Scan for the cell matching the given text and deliver its (x, y) coordinate at center. 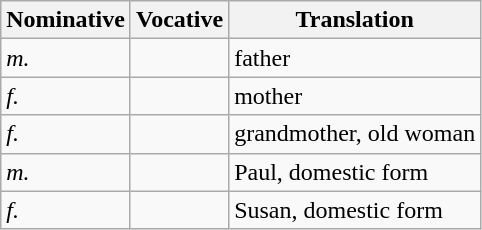
Paul, domestic form (355, 172)
Translation (355, 20)
Susan, domestic form (355, 210)
father (355, 58)
mother (355, 96)
grandmother, old woman (355, 134)
Vocative (179, 20)
Nominative (66, 20)
